Scan for the cell matching the given text and deliver its (X, Y) coordinate at center. 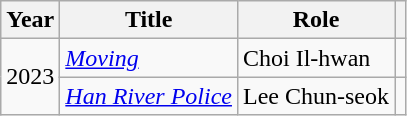
Han River Police (149, 96)
Title (149, 20)
Moving (149, 58)
2023 (30, 77)
Role (316, 20)
Year (30, 20)
Lee Chun-seok (316, 96)
Choi Il-hwan (316, 58)
